Output the (x, y) coordinate of the center of the cell containing the given text.  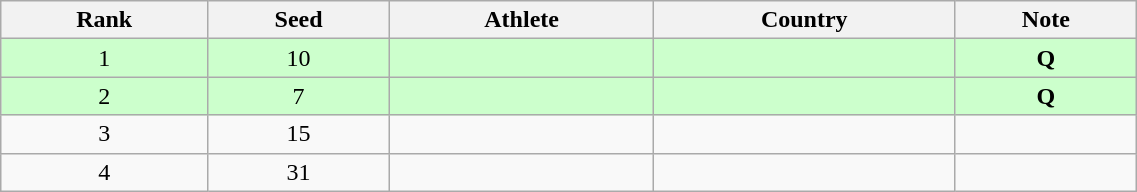
7 (299, 96)
4 (104, 172)
Seed (299, 20)
Country (804, 20)
31 (299, 172)
Athlete (522, 20)
2 (104, 96)
3 (104, 134)
15 (299, 134)
Rank (104, 20)
Note (1046, 20)
10 (299, 58)
1 (104, 58)
